For the text-containing cell, return its midpoint in [x, y] coordinate format. 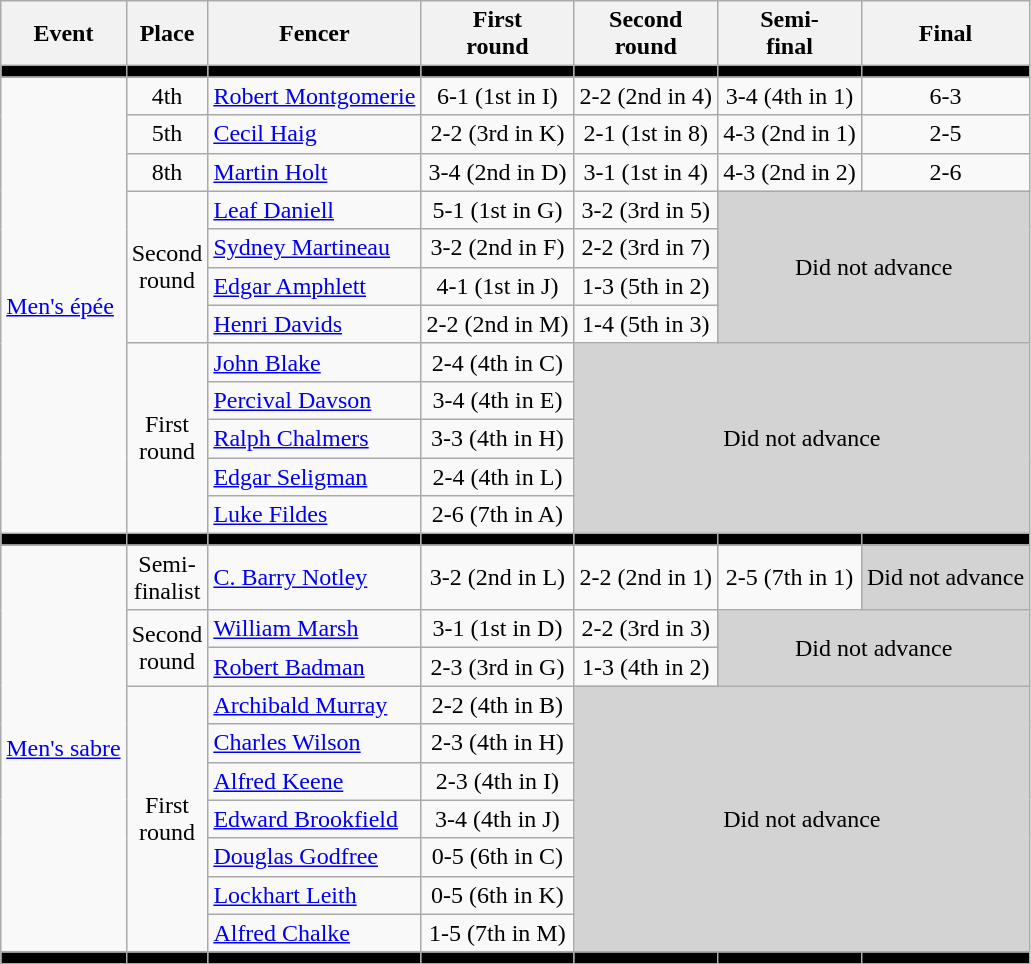
8th [167, 172]
Edgar Seligman [314, 477]
Sydney Martineau [314, 248]
3-1 (1st in 4) [646, 172]
Luke Fildes [314, 515]
John Blake [314, 362]
5th [167, 134]
2-3 (4th in I) [498, 781]
Final [945, 34]
Robert Montgomerie [314, 96]
1-5 (7th in M) [498, 933]
Percival Davson [314, 400]
Leaf Daniell [314, 210]
2-2 (3rd in 7) [646, 248]
Place [167, 34]
2-6 (7th in A) [498, 515]
6-1 (1st in I) [498, 96]
2-4 (4th in L) [498, 477]
C. Barry Notley [314, 578]
3-3 (4th in H) [498, 438]
2-4 (4th in C) [498, 362]
4th [167, 96]
2-2 (2nd in M) [498, 324]
Semi-final [790, 34]
3-2 (3rd in 5) [646, 210]
Fencer [314, 34]
6-3 [945, 96]
5-1 (1st in G) [498, 210]
Lockhart Leith [314, 895]
2-5 [945, 134]
2-2 (3rd in K) [498, 134]
Men's épée [64, 306]
1-3 (5th in 2) [646, 286]
0-5 (6th in K) [498, 895]
William Marsh [314, 629]
Event [64, 34]
2-1 (1st in 8) [646, 134]
2-2 (4th in B) [498, 705]
2-3 (3rd in G) [498, 667]
3-2 (2nd in L) [498, 578]
Alfred Keene [314, 781]
Alfred Chalke [314, 933]
3-2 (2nd in F) [498, 248]
4-3 (2nd in 2) [790, 172]
Men's sabre [64, 749]
2-2 (2nd in 1) [646, 578]
1-4 (5th in 3) [646, 324]
2-2 (3rd in 3) [646, 629]
Ralph Chalmers [314, 438]
2-3 (4th in H) [498, 743]
0-5 (6th in C) [498, 857]
Charles Wilson [314, 743]
Robert Badman [314, 667]
4-3 (2nd in 1) [790, 134]
Douglas Godfree [314, 857]
2-5 (7th in 1) [790, 578]
2-2 (2nd in 4) [646, 96]
3-4 (4th in J) [498, 819]
Cecil Haig [314, 134]
2-6 [945, 172]
3-4 (4th in E) [498, 400]
4-1 (1st in J) [498, 286]
Henri Davids [314, 324]
Semi-finalist [167, 578]
1-3 (4th in 2) [646, 667]
Edgar Amphlett [314, 286]
3-1 (1st in D) [498, 629]
Martin Holt [314, 172]
Edward Brookfield [314, 819]
Archibald Murray [314, 705]
3-4 (2nd in D) [498, 172]
3-4 (4th in 1) [790, 96]
